Detect which cell encompasses the target text, then output its (X, Y) center coordinate. 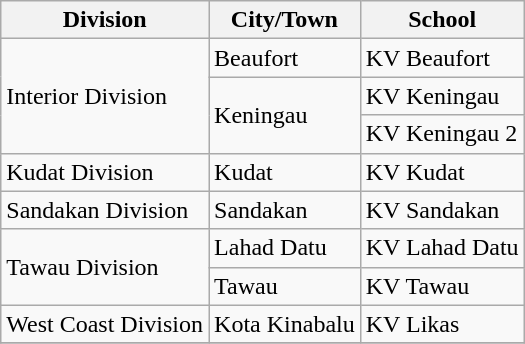
Sandakan Division (105, 210)
Tawau (285, 286)
Tawau Division (105, 267)
Lahad Datu (285, 248)
KV Lahad Datu (442, 248)
KV Keningau (442, 96)
Kudat (285, 172)
Kudat Division (105, 172)
Interior Division (105, 96)
Sandakan (285, 210)
KV Beaufort (442, 58)
KV Tawau (442, 286)
Kota Kinabalu (285, 324)
KV Keningau 2 (442, 134)
Division (105, 20)
School (442, 20)
West Coast Division (105, 324)
Beaufort (285, 58)
Keningau (285, 115)
KV Likas (442, 324)
City/Town (285, 20)
KV Sandakan (442, 210)
KV Kudat (442, 172)
